Provide the (x, y) coordinate of the cell's center where the given text is located.  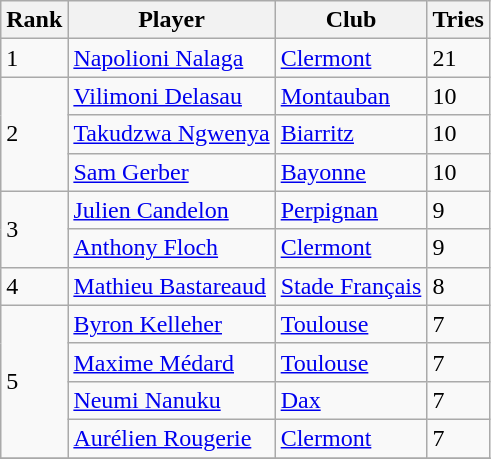
Dax (351, 400)
1 (34, 58)
Mathieu Bastareaud (172, 286)
Montauban (351, 96)
Maxime Médard (172, 362)
Rank (34, 20)
Takudzwa Ngwenya (172, 134)
Julien Candelon (172, 210)
Club (351, 20)
Neumi Nanuku (172, 400)
3 (34, 229)
Napolioni Nalaga (172, 58)
Perpignan (351, 210)
Anthony Floch (172, 248)
Biarritz (351, 134)
Byron Kelleher (172, 324)
21 (458, 58)
8 (458, 286)
Tries (458, 20)
4 (34, 286)
Player (172, 20)
Sam Gerber (172, 172)
Aurélien Rougerie (172, 438)
2 (34, 134)
Vilimoni Delasau (172, 96)
Stade Français (351, 286)
Bayonne (351, 172)
5 (34, 381)
